Return the (x, y) coordinate for the center point of the cell that contains the specified text.  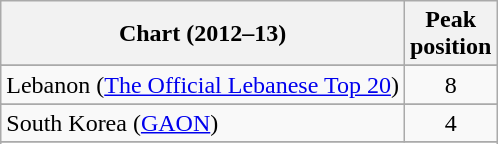
8 (450, 85)
Chart (2012–13) (203, 34)
4 (450, 123)
Peakposition (450, 34)
South Korea (GAON) (203, 123)
Lebanon (The Official Lebanese Top 20) (203, 85)
